Capture the cell that displays the provided text and extract its [X, Y] central coordinate. 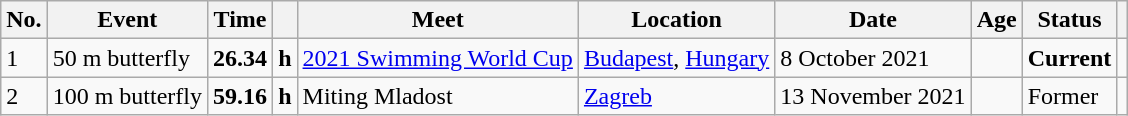
Budapest, Hungary [676, 58]
Age [996, 20]
Event [127, 20]
2021 Swimming World Cup [438, 58]
Miting Mladost [438, 96]
1 [24, 58]
100 m butterfly [127, 96]
Location [676, 20]
13 November 2021 [873, 96]
Current [1070, 58]
2 [24, 96]
Date [873, 20]
Status [1070, 20]
Zagreb [676, 96]
Time [240, 20]
Former [1070, 96]
50 m butterfly [127, 58]
No. [24, 20]
59.16 [240, 96]
Meet [438, 20]
26.34 [240, 58]
8 October 2021 [873, 58]
